Determine the (X, Y) coordinate at the center of the cell enclosing the given text.  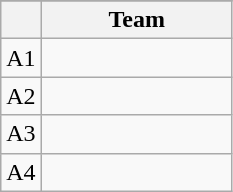
A4 (21, 172)
A1 (21, 58)
Team (136, 20)
A2 (21, 96)
A3 (21, 134)
